Identify which cell holds the provided text, then report its (x, y) central coordinate. 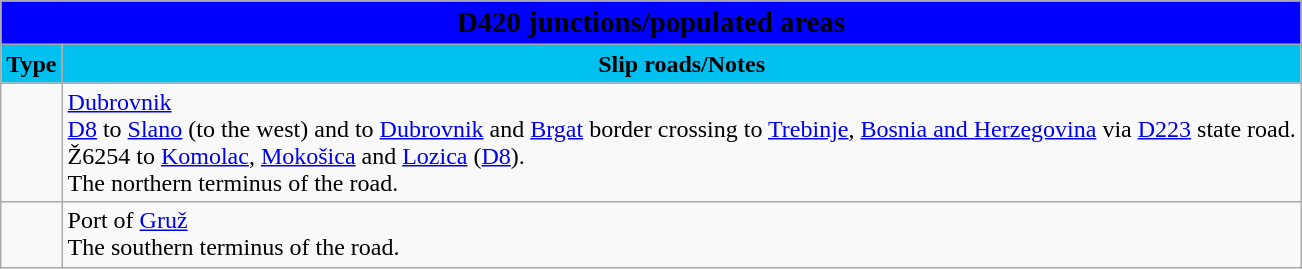
D420 junctions/populated areas (651, 23)
Slip roads/Notes (682, 64)
Type (32, 64)
Port of GružThe southern terminus of the road. (682, 234)
